Pinpoint the cell where the given text exists, returning its [X, Y] midpoint coordinate. 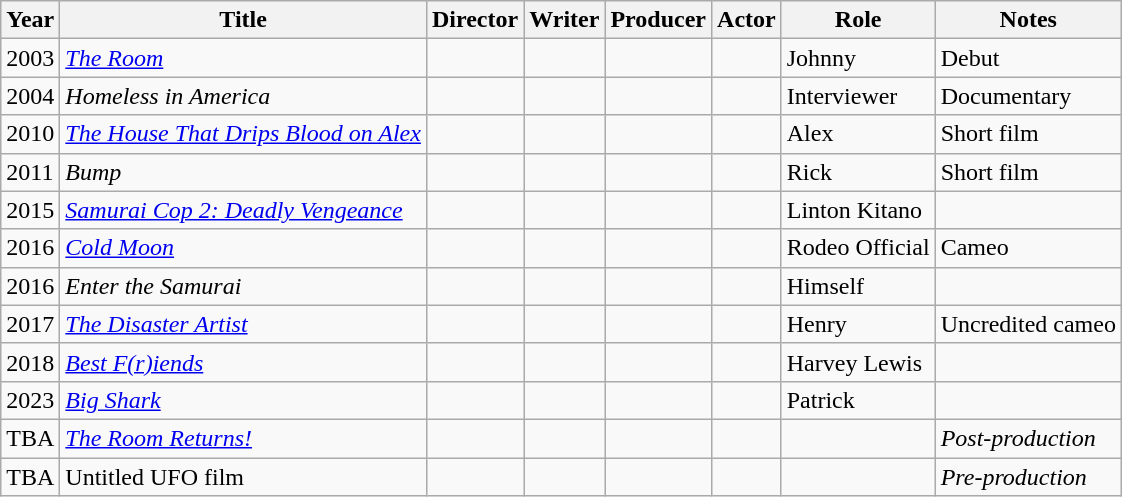
Pre-production [1028, 477]
Harvey Lewis [858, 362]
Rick [858, 172]
Bump [244, 172]
The Room Returns! [244, 438]
2018 [30, 362]
The House That Drips Blood on Alex [244, 134]
Director [474, 20]
Role [858, 20]
Year [30, 20]
Big Shark [244, 400]
2003 [30, 58]
Post-production [1028, 438]
The Room [244, 58]
Johnny [858, 58]
Homeless in America [244, 96]
Producer [658, 20]
Cold Moon [244, 248]
Henry [858, 324]
Documentary [1028, 96]
2017 [30, 324]
2010 [30, 134]
Cameo [1028, 248]
Uncredited cameo [1028, 324]
2015 [30, 210]
The Disaster Artist [244, 324]
Patrick [858, 400]
Notes [1028, 20]
Untitled UFO film [244, 477]
Title [244, 20]
Enter the Samurai [244, 286]
Alex [858, 134]
Interviewer [858, 96]
2004 [30, 96]
Writer [564, 20]
Himself [858, 286]
Linton Kitano [858, 210]
Debut [1028, 58]
2023 [30, 400]
2011 [30, 172]
Samurai Cop 2: Deadly Vengeance [244, 210]
Rodeo Official [858, 248]
Best F(r)iends [244, 362]
Actor [747, 20]
